Return the [X, Y] coordinate for the center point of the cell that contains the specified text.  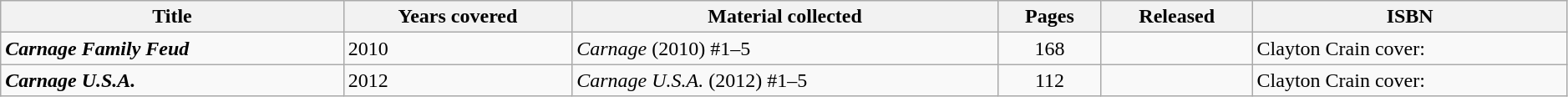
112 [1050, 80]
Title [172, 17]
2010 [458, 48]
2012 [458, 80]
Years covered [458, 17]
Pages [1050, 17]
Carnage U.S.A. [172, 80]
Carnage U.S.A. (2012) #1–5 [785, 80]
Material collected [785, 17]
Released [1176, 17]
168 [1050, 48]
ISBN [1410, 17]
Carnage Family Feud [172, 48]
Carnage (2010) #1–5 [785, 48]
